Output the (X, Y) coordinate of the center of the cell containing the given text.  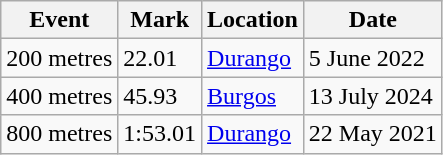
800 metres (60, 134)
13 July 2024 (372, 96)
200 metres (60, 58)
400 metres (60, 96)
Burgos (253, 96)
5 June 2022 (372, 58)
45.93 (160, 96)
22 May 2021 (372, 134)
Location (253, 20)
Date (372, 20)
Event (60, 20)
22.01 (160, 58)
1:53.01 (160, 134)
Mark (160, 20)
